Detect which cell encompasses the target text, then output its [x, y] center coordinate. 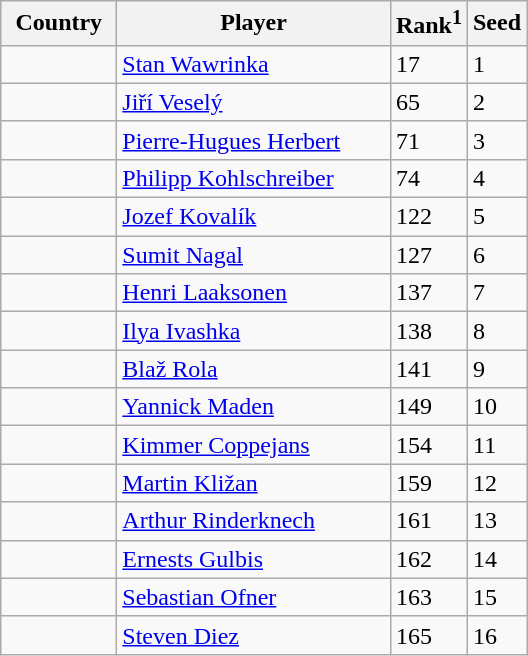
Martin Kližan [254, 483]
154 [428, 445]
165 [428, 635]
149 [428, 407]
Sebastian Ofner [254, 597]
Pierre-Hugues Herbert [254, 140]
127 [428, 255]
Philipp Kohlschreiber [254, 178]
1 [496, 64]
7 [496, 293]
17 [428, 64]
Player [254, 24]
Jiří Veselý [254, 102]
159 [428, 483]
122 [428, 217]
162 [428, 559]
137 [428, 293]
Blaž Rola [254, 369]
8 [496, 331]
74 [428, 178]
14 [496, 559]
Ilya Ivashka [254, 331]
65 [428, 102]
163 [428, 597]
Stan Wawrinka [254, 64]
Steven Diez [254, 635]
2 [496, 102]
161 [428, 521]
71 [428, 140]
11 [496, 445]
16 [496, 635]
4 [496, 178]
Sumit Nagal [254, 255]
6 [496, 255]
Ernests Gulbis [254, 559]
Jozef Kovalík [254, 217]
3 [496, 140]
5 [496, 217]
10 [496, 407]
Arthur Rinderknech [254, 521]
Rank1 [428, 24]
12 [496, 483]
15 [496, 597]
138 [428, 331]
9 [496, 369]
Henri Laaksonen [254, 293]
Seed [496, 24]
13 [496, 521]
141 [428, 369]
Kimmer Coppejans [254, 445]
Yannick Maden [254, 407]
Country [59, 24]
